Return the (X, Y) coordinate for the center point of the cell that contains the specified text.  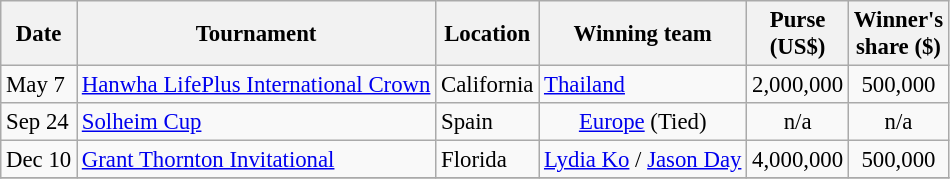
4,000,000 (798, 160)
Sep 24 (39, 122)
Grant Thornton Invitational (256, 160)
Winning team (643, 34)
Thailand (643, 85)
Hanwha LifePlus International Crown (256, 85)
Location (488, 34)
Solheim Cup (256, 122)
Date (39, 34)
Florida (488, 160)
Spain (488, 122)
Winner'sshare ($) (898, 34)
Purse(US$) (798, 34)
2,000,000 (798, 85)
Europe (Tied) (643, 122)
California (488, 85)
Tournament (256, 34)
Lydia Ko / Jason Day (643, 160)
May 7 (39, 85)
Dec 10 (39, 160)
